Provide the [X, Y] coordinate of the cell's center where the given text is located.  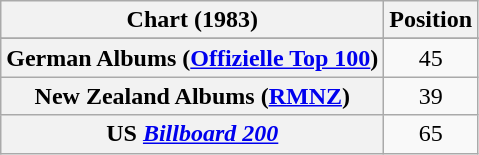
New Zealand Albums (RMNZ) [192, 96]
Position [431, 20]
45 [431, 58]
Chart (1983) [192, 20]
39 [431, 96]
US Billboard 200 [192, 134]
65 [431, 134]
German Albums (Offizielle Top 100) [192, 58]
